From the cell containing the given text, extract its center point as [X, Y] coordinate. 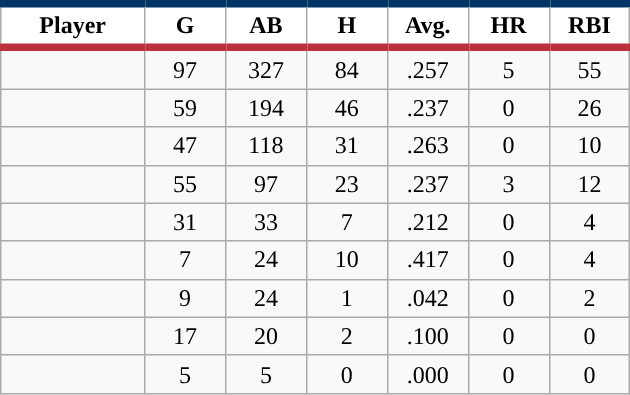
.100 [428, 336]
3 [508, 184]
HR [508, 26]
17 [186, 336]
118 [266, 146]
47 [186, 146]
84 [346, 68]
194 [266, 108]
20 [266, 336]
26 [590, 108]
.042 [428, 298]
46 [346, 108]
Player [73, 26]
.212 [428, 222]
.000 [428, 374]
1 [346, 298]
.263 [428, 146]
23 [346, 184]
Avg. [428, 26]
.417 [428, 260]
12 [590, 184]
59 [186, 108]
327 [266, 68]
H [346, 26]
9 [186, 298]
.257 [428, 68]
RBI [590, 26]
G [186, 26]
AB [266, 26]
33 [266, 222]
